Locate the cell with the specified text and output its (X, Y) center coordinate. 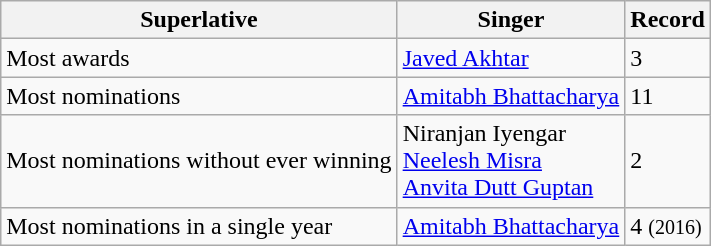
Javed Akhtar (511, 58)
2 (668, 161)
Singer (511, 20)
Most nominations without ever winning (199, 161)
Record (668, 20)
4 (2016) (668, 226)
Most nominations in a single year (199, 226)
Most awards (199, 58)
3 (668, 58)
Most nominations (199, 96)
Niranjan IyengarNeelesh MisraAnvita Dutt Guptan (511, 161)
11 (668, 96)
Superlative (199, 20)
